Return (X, Y) of the center of cell containing provided text 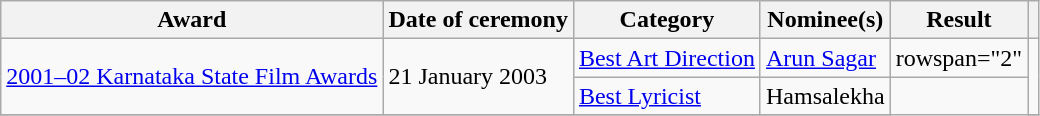
Category (666, 20)
Result (959, 20)
Award (192, 20)
21 January 2003 (478, 77)
Hamsalekha (825, 96)
Best Art Direction (666, 58)
Arun Sagar (825, 58)
2001–02 Karnataka State Film Awards (192, 77)
Date of ceremony (478, 20)
rowspan="2" (959, 58)
Best Lyricist (666, 96)
Nominee(s) (825, 20)
